Pinpoint the cell where the given text exists, returning its (X, Y) midpoint coordinate. 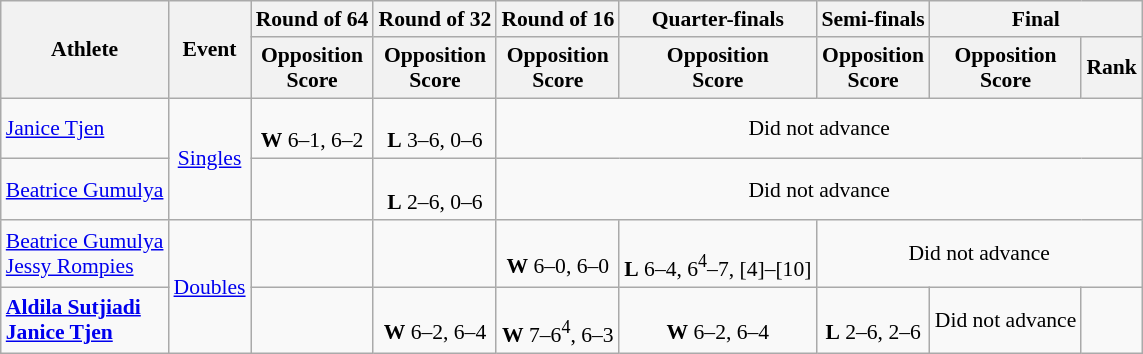
Event (210, 50)
Beatrice Gumulya (85, 190)
W 6–1, 6–2 (312, 128)
Rank (1112, 68)
W 6–0, 6–0 (558, 254)
Round of 32 (434, 19)
Round of 16 (558, 19)
L 3–6, 0–6 (434, 128)
Final (1036, 19)
Singles (210, 159)
Athlete (85, 50)
Aldila SutjiadiJanice Tjen (85, 320)
Doubles (210, 287)
Quarter-finals (718, 19)
Semi-finals (872, 19)
L 2–6, 0–6 (434, 190)
Beatrice GumulyaJessy Rompies (85, 254)
L 2–6, 2–6 (872, 320)
W 7–64, 6–3 (558, 320)
Round of 64 (312, 19)
Janice Tjen (85, 128)
L 6–4, 64–7, [4]–[10] (718, 254)
